Capture the cell that displays the provided text and extract its (X, Y) central coordinate. 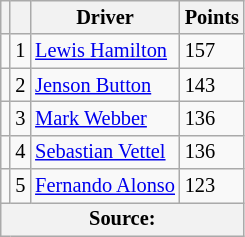
Lewis Hamilton (105, 51)
Fernando Alonso (105, 186)
143 (212, 85)
3 (20, 118)
157 (212, 51)
4 (20, 152)
Driver (105, 17)
123 (212, 186)
2 (20, 85)
Mark Webber (105, 118)
5 (20, 186)
1 (20, 51)
Source: (122, 219)
Jenson Button (105, 85)
Points (212, 17)
Sebastian Vettel (105, 152)
